Locate the cell with the specified text and output its (x, y) center coordinate. 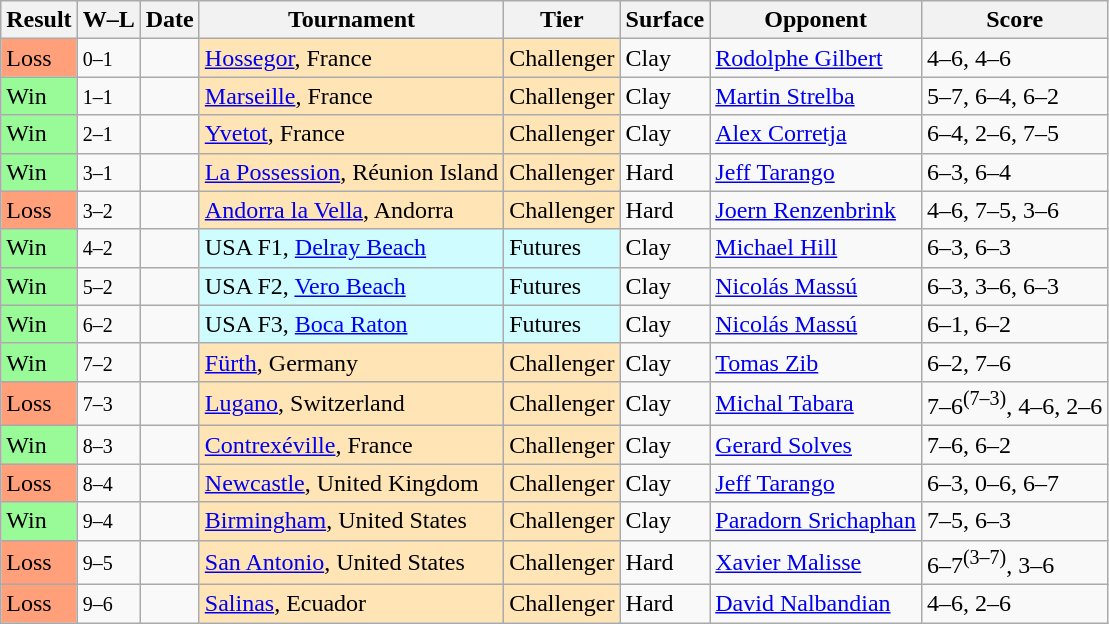
Tomas Zib (816, 362)
Paradorn Srichaphan (816, 521)
6–3, 6–4 (1014, 172)
8–4 (108, 483)
La Possession, Réunion Island (351, 172)
3–1 (108, 172)
Michael Hill (816, 248)
5–2 (108, 286)
Hossegor, France (351, 58)
9–4 (108, 521)
6–7(3–7), 3–6 (1014, 562)
Surface (665, 20)
4–2 (108, 248)
Gerard Solves (816, 445)
USA F2, Vero Beach (351, 286)
USA F1, Delray Beach (351, 248)
4–6, 4–6 (1014, 58)
David Nalbandian (816, 604)
Martin Strelba (816, 96)
Lugano, Switzerland (351, 404)
Yvetot, France (351, 134)
Joern Renzenbrink (816, 210)
4–6, 7–5, 3–6 (1014, 210)
Tournament (351, 20)
7–2 (108, 362)
6–3, 6–3 (1014, 248)
Opponent (816, 20)
1–1 (108, 96)
7–3 (108, 404)
Rodolphe Gilbert (816, 58)
9–6 (108, 604)
7–6, 6–2 (1014, 445)
9–5 (108, 562)
7–5, 6–3 (1014, 521)
6–2, 7–6 (1014, 362)
San Antonio, United States (351, 562)
Andorra la Vella, Andorra (351, 210)
USA F3, Boca Raton (351, 324)
Xavier Malisse (816, 562)
Contrexéville, France (351, 445)
Salinas, Ecuador (351, 604)
W–L (108, 20)
6–3, 0–6, 6–7 (1014, 483)
5–7, 6–4, 6–2 (1014, 96)
3–2 (108, 210)
6–3, 3–6, 6–3 (1014, 286)
Newcastle, United Kingdom (351, 483)
7–6(7–3), 4–6, 2–6 (1014, 404)
Birmingham, United States (351, 521)
4–6, 2–6 (1014, 604)
Marseille, France (351, 96)
Fürth, Germany (351, 362)
Tier (562, 20)
Result (39, 20)
2–1 (108, 134)
6–4, 2–6, 7–5 (1014, 134)
0–1 (108, 58)
6–1, 6–2 (1014, 324)
Alex Corretja (816, 134)
8–3 (108, 445)
Michal Tabara (816, 404)
Score (1014, 20)
Date (170, 20)
6–2 (108, 324)
